Extract the (x, y) coordinate from the center of the cell holding the provided text.  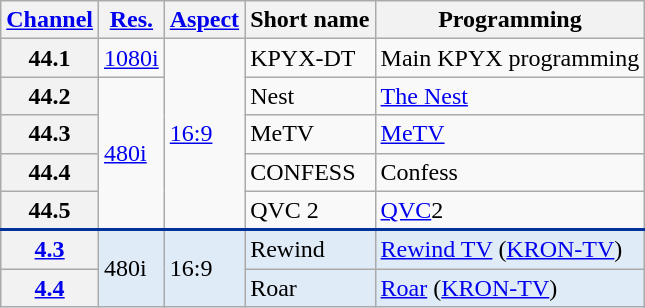
The Nest (510, 96)
Res. (132, 20)
44.3 (50, 134)
44.1 (50, 58)
Rewind (310, 250)
Roar (310, 288)
CONFESS (310, 172)
QVC 2 (310, 210)
44.4 (50, 172)
4.4 (50, 288)
Main KPYX programming (510, 58)
4.3 (50, 250)
Rewind TV (KRON-TV) (510, 250)
Confess (510, 172)
Channel (50, 20)
KPYX-DT (310, 58)
Nest (310, 96)
44.5 (50, 210)
44.2 (50, 96)
QVC2 (510, 210)
1080i (132, 58)
Aspect (204, 20)
Roar (KRON-TV) (510, 288)
Programming (510, 20)
Short name (310, 20)
